Locate the cell with the specified text and output its (X, Y) center coordinate. 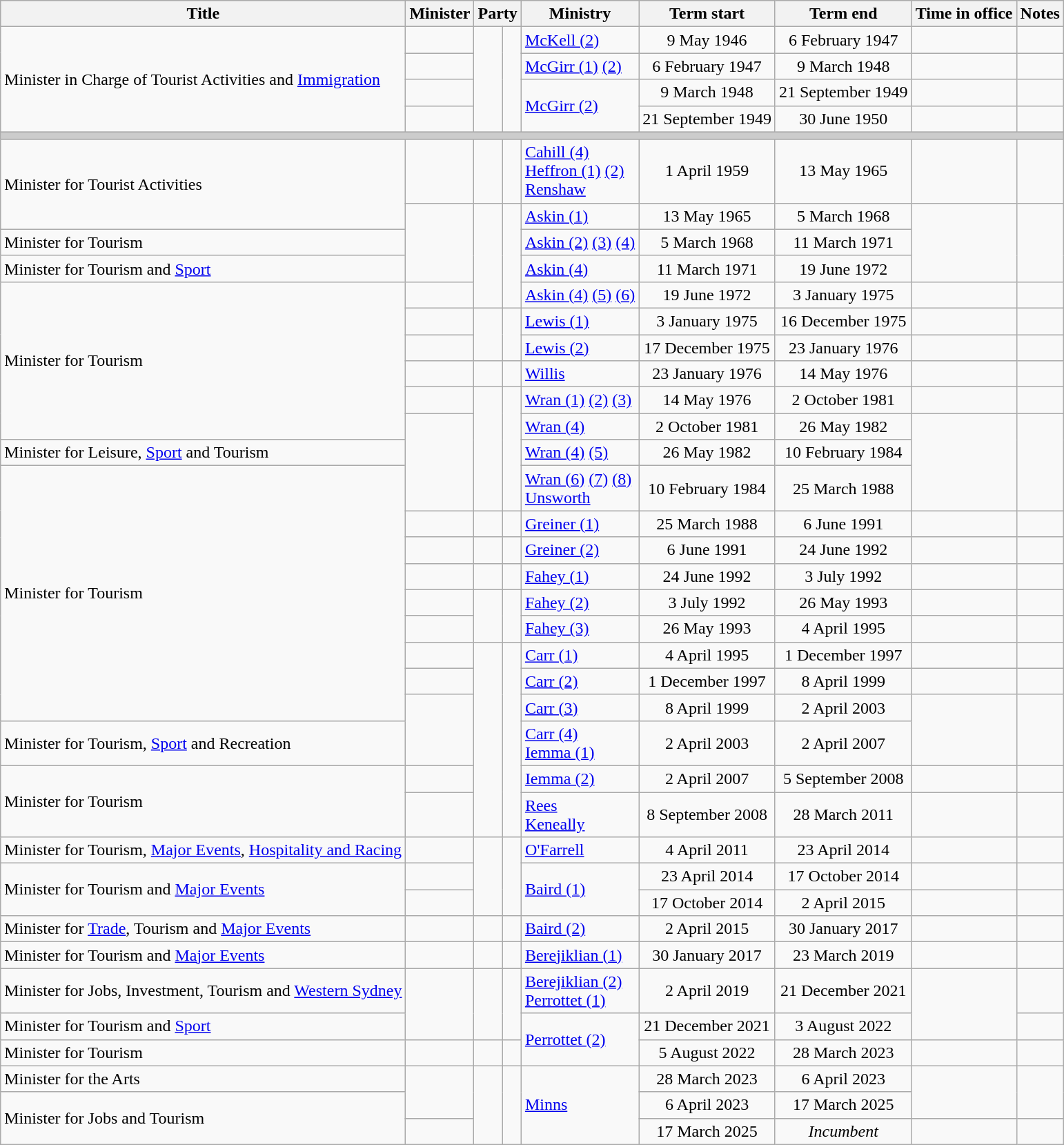
Askin (1) (580, 216)
Fahey (1) (580, 576)
Minister for Jobs and Tourism (203, 1118)
Baird (2) (580, 929)
9 May 1946 (707, 40)
Willis (580, 374)
Carr (4)Iemma (1) (580, 743)
1 April 1959 (707, 171)
Minister for the Arts (203, 1079)
3 August 2022 (843, 1026)
Cahill (4)Heffron (1) (2)Renshaw (580, 171)
McKell (2) (580, 40)
Minister for Tourist Activities (203, 184)
Time in office (964, 14)
4 April 2011 (707, 850)
Minister in Charge of Tourist Activities and Immigration (203, 79)
Minister for Tourism, Major Events, Hospitality and Racing (203, 850)
Minister (440, 14)
2 April 2019 (707, 991)
Askin (4) (580, 268)
Wran (4) (580, 427)
Wran (4) (5) (580, 453)
Minister for Tourism, Sport and Recreation (203, 743)
Ministry (580, 14)
Incumbent (843, 1131)
Term start (707, 14)
16 December 1975 (843, 321)
5 September 2008 (843, 779)
Title (203, 14)
Fahey (2) (580, 603)
Iemma (2) (580, 779)
Lewis (1) (580, 321)
17 December 1975 (707, 347)
Berejiklian (2)Perrottet (1) (580, 991)
8 September 2008 (707, 814)
30 June 1950 (843, 119)
Greiner (1) (580, 524)
28 March 2011 (843, 814)
Greiner (2) (580, 550)
Wran (6) (7) (8)Unsworth (580, 489)
McGirr (2) (580, 106)
Notes (1040, 14)
Minns (580, 1105)
Carr (3) (580, 707)
Term end (843, 14)
Berejiklian (1) (580, 955)
McGirr (1) (2) (580, 66)
Party (497, 14)
Perrottet (2) (580, 1039)
Carr (2) (580, 681)
Fahey (3) (580, 629)
23 March 2019 (843, 955)
5 August 2022 (707, 1053)
Minister for Trade, Tourism and Major Events (203, 929)
O'Farrell (580, 850)
Askin (4) (5) (6) (580, 295)
Wran (1) (2) (3) (580, 400)
Carr (1) (580, 655)
Minister for Leisure, Sport and Tourism (203, 453)
Lewis (2) (580, 347)
Askin (2) (3) (4) (580, 242)
Minister for Jobs, Investment, Tourism and Western Sydney (203, 991)
ReesKeneally (580, 814)
Baird (1) (580, 890)
